Identify which cell holds the provided text, then report its [x, y] central coordinate. 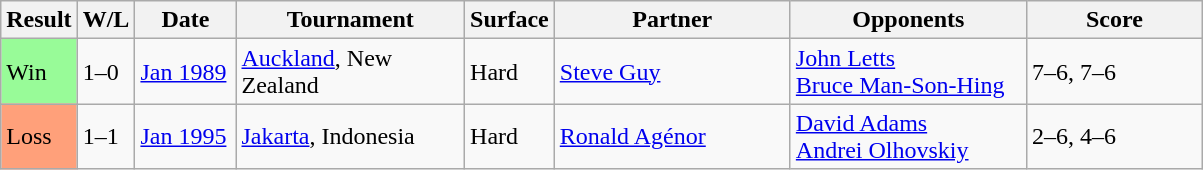
Opponents [908, 20]
Partner [672, 20]
Date [186, 20]
1–0 [106, 72]
Surface [510, 20]
Win [39, 72]
John Letts Bruce Man-Son-Hing [908, 72]
Jan 1989 [186, 72]
Jan 1995 [186, 136]
7–6, 7–6 [1114, 72]
2–6, 4–6 [1114, 136]
Steve Guy [672, 72]
David Adams Andrei Olhovskiy [908, 136]
Ronald Agénor [672, 136]
1–1 [106, 136]
W/L [106, 20]
Tournament [350, 20]
Result [39, 20]
Auckland, New Zealand [350, 72]
Jakarta, Indonesia [350, 136]
Score [1114, 20]
Loss [39, 136]
